Capture the cell that displays the provided text and extract its [X, Y] central coordinate. 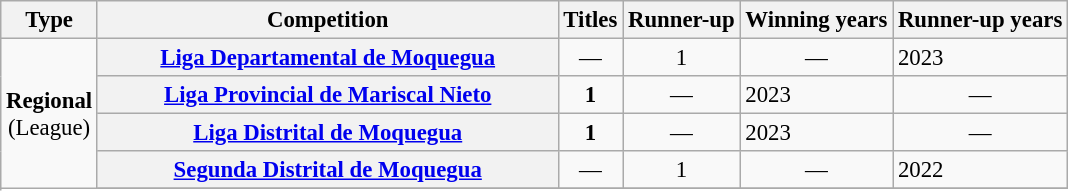
Liga Departamental de Moquegua [328, 58]
Type [50, 20]
2022 [980, 170]
Liga Provincial de Mariscal Nieto [328, 95]
Runner-up years [980, 20]
Regional(League) [50, 114]
Runner-up [682, 20]
Segunda Distrital de Moquegua [328, 170]
Liga Distrital de Moquegua [328, 133]
Winning years [816, 20]
Competition [328, 20]
Titles [590, 20]
